From the cell containing the given text, extract its center point as (X, Y) coordinate. 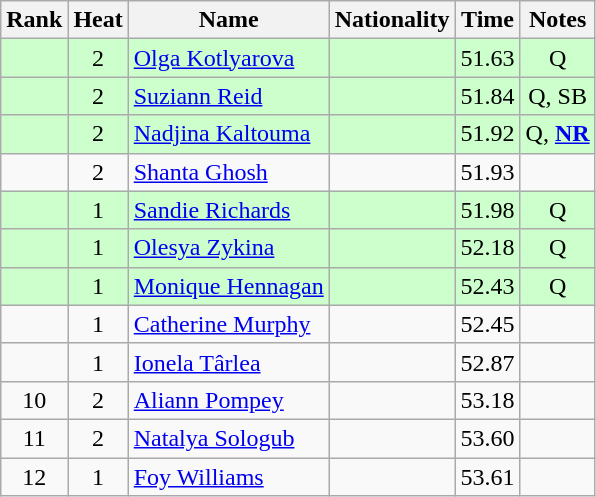
Olesya Zykina (228, 248)
Q, SB (558, 96)
Foy Williams (228, 477)
Nationality (392, 20)
Sandie Richards (228, 210)
Natalya Sologub (228, 438)
11 (34, 438)
Suziann Reid (228, 96)
Q, NR (558, 134)
51.92 (488, 134)
53.60 (488, 438)
Notes (558, 20)
53.18 (488, 400)
Shanta Ghosh (228, 172)
Aliann Pompey (228, 400)
52.45 (488, 324)
52.43 (488, 286)
51.63 (488, 58)
10 (34, 400)
53.61 (488, 477)
51.84 (488, 96)
Olga Kotlyarova (228, 58)
52.18 (488, 248)
Monique Hennagan (228, 286)
Nadjina Kaltouma (228, 134)
12 (34, 477)
Time (488, 20)
Rank (34, 20)
52.87 (488, 362)
Heat (98, 20)
Name (228, 20)
Catherine Murphy (228, 324)
Ionela Târlea (228, 362)
51.93 (488, 172)
51.98 (488, 210)
